Pinpoint the cell where the given text exists, returning its (x, y) midpoint coordinate. 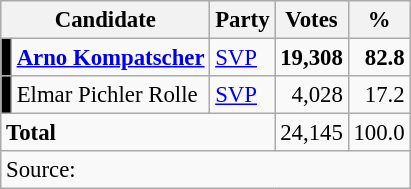
82.8 (379, 58)
19,308 (312, 58)
Candidate (106, 20)
4,028 (312, 95)
100.0 (379, 133)
% (379, 20)
24,145 (312, 133)
Party (242, 20)
17.2 (379, 95)
Elmar Pichler Rolle (110, 95)
Arno Kompatscher (110, 58)
Source: (206, 170)
Total (138, 133)
Votes (312, 20)
